Scan for the cell matching the given text and deliver its (x, y) coordinate at center. 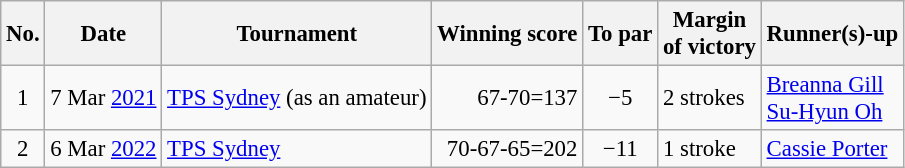
TPS Sydney (as an amateur) (297, 98)
70-67-65=202 (508, 149)
Breanna Gill Su-Hyun Oh (832, 98)
Date (104, 34)
1 (23, 98)
To par (620, 34)
Marginof victory (710, 34)
Winning score (508, 34)
67-70=137 (508, 98)
Runner(s)-up (832, 34)
1 stroke (710, 149)
Cassie Porter (832, 149)
2 (23, 149)
2 strokes (710, 98)
TPS Sydney (297, 149)
−11 (620, 149)
6 Mar 2022 (104, 149)
−5 (620, 98)
No. (23, 34)
7 Mar 2021 (104, 98)
Tournament (297, 34)
